Provide the [x, y] coordinate of the cell's center where the given text is located.  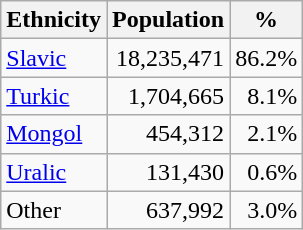
Uralic [54, 172]
Mongol [54, 134]
Slavic [54, 58]
3.0% [266, 210]
1,704,665 [168, 96]
Ethnicity [54, 20]
% [266, 20]
454,312 [168, 134]
Population [168, 20]
Other [54, 210]
637,992 [168, 210]
86.2% [266, 58]
2.1% [266, 134]
0.6% [266, 172]
131,430 [168, 172]
8.1% [266, 96]
Turkic [54, 96]
18,235,471 [168, 58]
